Locate the cell with the specified text and output its [X, Y] center coordinate. 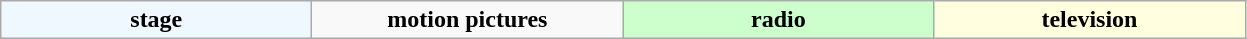
radio [778, 20]
television [1090, 20]
stage [156, 20]
motion pictures [468, 20]
